Output the [X, Y] coordinate of the center of the cell containing the given text.  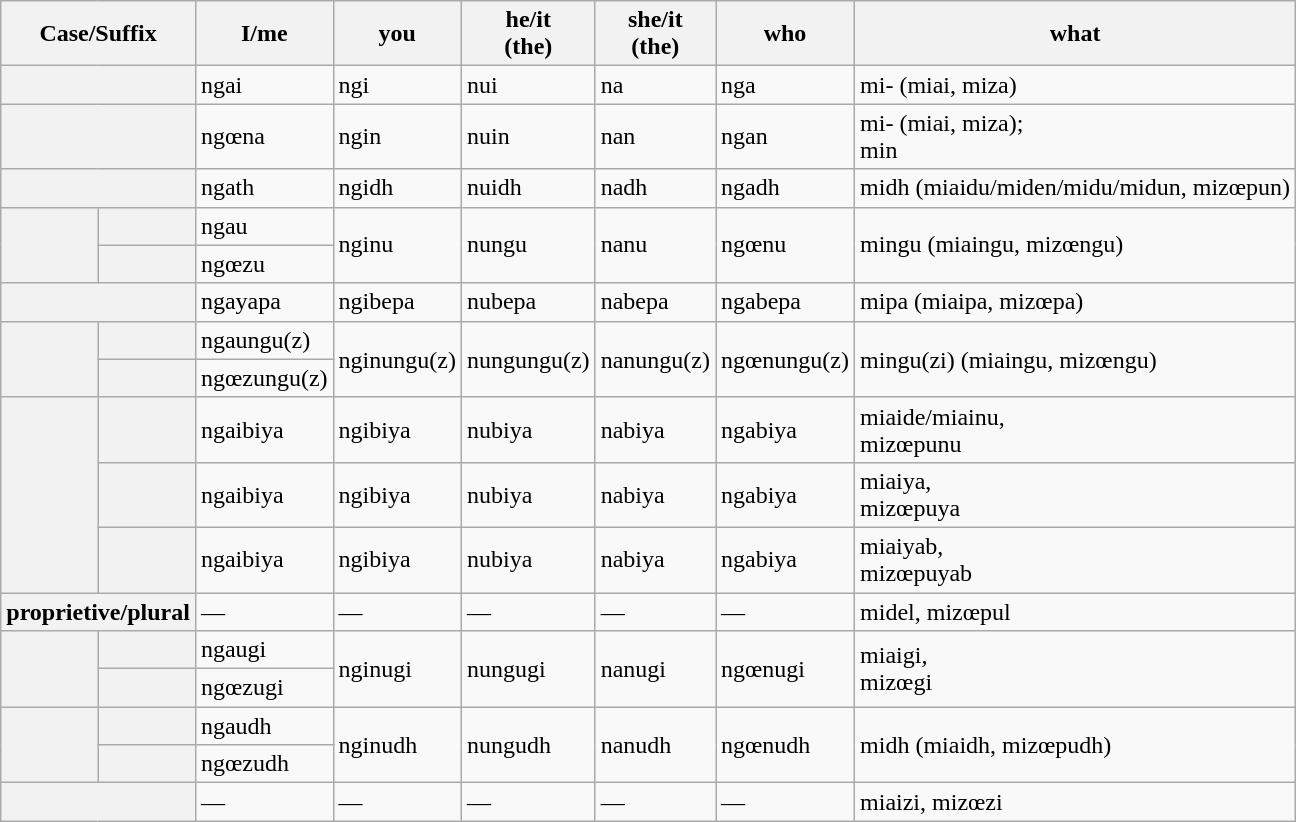
midh (miaidu/miden/midu/midun, mizœpun) [1076, 188]
ngibepa [397, 302]
mingu (miaingu, mizœngu) [1076, 245]
ngœzungu(z) [264, 378]
ngaudh [264, 726]
miaigi,mizœgi [1076, 669]
ngan [786, 136]
ngaugi [264, 650]
ngidh [397, 188]
miaide/miainu,mizœpunu [1076, 430]
nanudh [655, 745]
mi- (miai, miza) [1076, 85]
ngœzudh [264, 764]
nuidh [528, 188]
nginugi [397, 669]
ngabepa [786, 302]
ngœnudh [786, 745]
ngœnungu(z) [786, 359]
nginudh [397, 745]
nga [786, 85]
miaiyab,mizœpuyab [1076, 560]
nungugi [528, 669]
ngi [397, 85]
ngœzugi [264, 688]
ngayapa [264, 302]
ngœnugi [786, 669]
nanu [655, 245]
midel, mizœpul [1076, 611]
nui [528, 85]
nanugi [655, 669]
mingu(zi) (miaingu, mizœngu) [1076, 359]
who [786, 34]
I/me [264, 34]
midh (miaidh, mizœpudh) [1076, 745]
nginungu(z) [397, 359]
ngau [264, 226]
ngœzu [264, 264]
Case/Suffix [98, 34]
nan [655, 136]
nuin [528, 136]
nadh [655, 188]
ngadh [786, 188]
ngœna [264, 136]
nungungu(z) [528, 359]
nubepa [528, 302]
you [397, 34]
nungu [528, 245]
what [1076, 34]
ngaungu(z) [264, 340]
mipa (miaipa, mizœpa) [1076, 302]
ngai [264, 85]
ngin [397, 136]
miaizi, mizœzi [1076, 802]
na [655, 85]
mi- (miai, miza);min [1076, 136]
ngœnu [786, 245]
proprietive/plural [98, 611]
miaiya,mizœpuya [1076, 494]
nungudh [528, 745]
she/it(the) [655, 34]
nanungu(z) [655, 359]
nabepa [655, 302]
ngath [264, 188]
nginu [397, 245]
he/it(the) [528, 34]
